Find where the given text appears and provide that cell's center as (X, Y) coordinate. 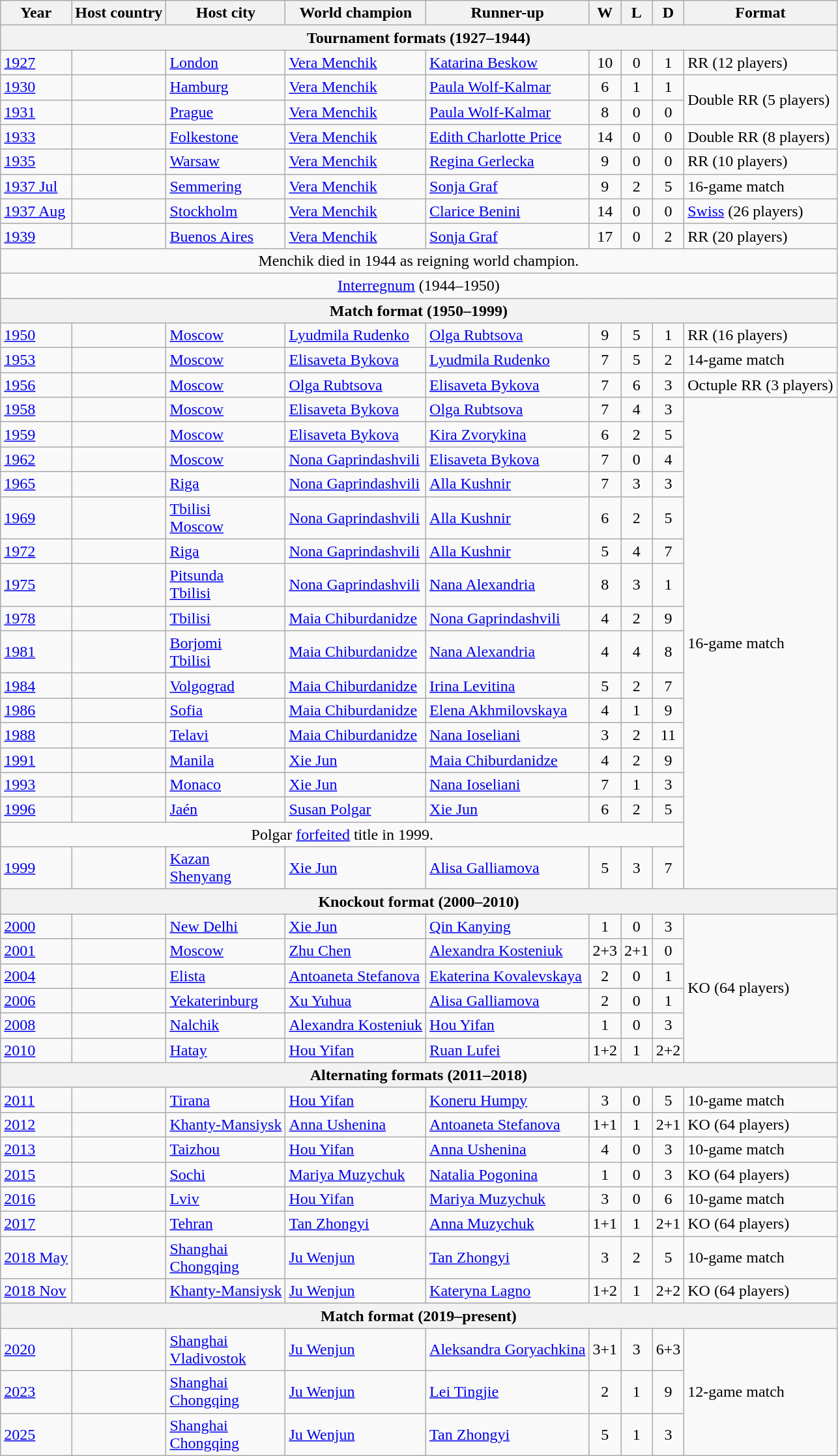
3+1 (605, 1350)
RR (16 players) (760, 335)
Double RR (8 players) (760, 137)
Prague (225, 112)
Folkestone (225, 137)
Sochi (225, 1175)
1950 (36, 335)
Kateryna Lagno (508, 1291)
Regina Gerlecka (508, 162)
1972 (36, 551)
Host country (119, 13)
1969 (36, 517)
Buenos Aires (225, 236)
Elena Akhmilovskaya (508, 710)
Hatay (225, 1050)
12-game match (760, 1392)
Elista (225, 976)
2010 (36, 1050)
2025 (36, 1435)
2023 (36, 1392)
Xu Yuhua (356, 1001)
1991 (36, 760)
1978 (36, 618)
Susan Polgar (356, 810)
1930 (36, 87)
Ruan Lufei (508, 1050)
Edith Charlotte Price (508, 137)
1986 (36, 710)
L (636, 13)
2011 (36, 1100)
Year (36, 13)
Zhu Chen (356, 951)
1959 (36, 435)
Octuple RR (3 players) (760, 385)
Ekaterina Kovalevskaya (508, 976)
1933 (36, 137)
1981 (36, 651)
1958 (36, 410)
Match format (1950–1999) (418, 311)
Tbilisi (225, 618)
New Delhi (225, 926)
10 (605, 63)
Clarice Benini (508, 211)
2004 (36, 976)
Irina Levitina (508, 685)
2+3 (605, 951)
1975 (36, 585)
Alternating formats (2011–2018) (418, 1075)
Menchik died in 1944 as reigning world champion. (418, 261)
Monaco (225, 785)
2001 (36, 951)
Jaén (225, 810)
RR (12 players) (760, 63)
1993 (36, 785)
1937 Aug (36, 211)
2016 (36, 1199)
Tournament formats (1927–1944) (418, 38)
Kazan Shenyang (225, 868)
Lei Tingjie (508, 1392)
London (225, 63)
2018 May (36, 1257)
W (605, 13)
Shanghai Chongqing (225, 1257)
1937 Jul (36, 186)
Lviv (225, 1199)
Semmering (225, 186)
Borjomi Tbilisi (225, 651)
1956 (36, 385)
1935 (36, 162)
Runner-up (508, 13)
Match format (2019–present) (418, 1316)
2000 (36, 926)
World champion (356, 13)
2006 (36, 1001)
1965 (36, 484)
2015 (36, 1175)
Natalia Pogonina (508, 1175)
1939 (36, 236)
ShanghaiVladivostok (225, 1350)
Hamburg (225, 87)
Kira Zvorykina (508, 435)
Manila (225, 760)
Qin Kanying (508, 926)
RR (20 players) (760, 236)
Tehran (225, 1224)
2012 (36, 1124)
Swiss (26 players) (760, 211)
Aleksandra Goryachkina (508, 1350)
Nalchik (225, 1025)
Yekaterinburg (225, 1001)
RR (10 players) (760, 162)
2017 (36, 1224)
1953 (36, 360)
1931 (36, 112)
Anna Muzychuk (508, 1224)
Pitsunda Tbilisi (225, 585)
1988 (36, 735)
6+3 (669, 1350)
2008 (36, 1025)
2018 Nov (36, 1291)
Katarina Beskow (508, 63)
Host city (225, 13)
Double RR (5 players) (760, 100)
11 (669, 735)
2013 (36, 1149)
Knockout format (2000–2010) (418, 902)
Tbilisi Moscow (225, 517)
1927 (36, 63)
Interregnum (1944–1950) (418, 285)
Warsaw (225, 162)
Taizhou (225, 1149)
Telavi (225, 735)
1962 (36, 459)
14-game match (760, 360)
Sofia (225, 710)
2020 (36, 1350)
Format (760, 13)
D (669, 13)
Volgograd (225, 685)
Koneru Humpy (508, 1100)
Polgar forfeited title in 1999. (343, 835)
Stockholm (225, 211)
Tirana (225, 1100)
1984 (36, 685)
1999 (36, 868)
17 (605, 236)
1996 (36, 810)
